Output the [x, y] coordinate of the center of the cell containing the given text.  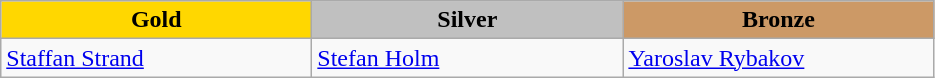
Gold [156, 20]
Yaroslav Rybakov [778, 58]
Silver [468, 20]
Bronze [778, 20]
Stefan Holm [468, 58]
Staffan Strand [156, 58]
